From the cell containing the given text, extract its center point as (x, y) coordinate. 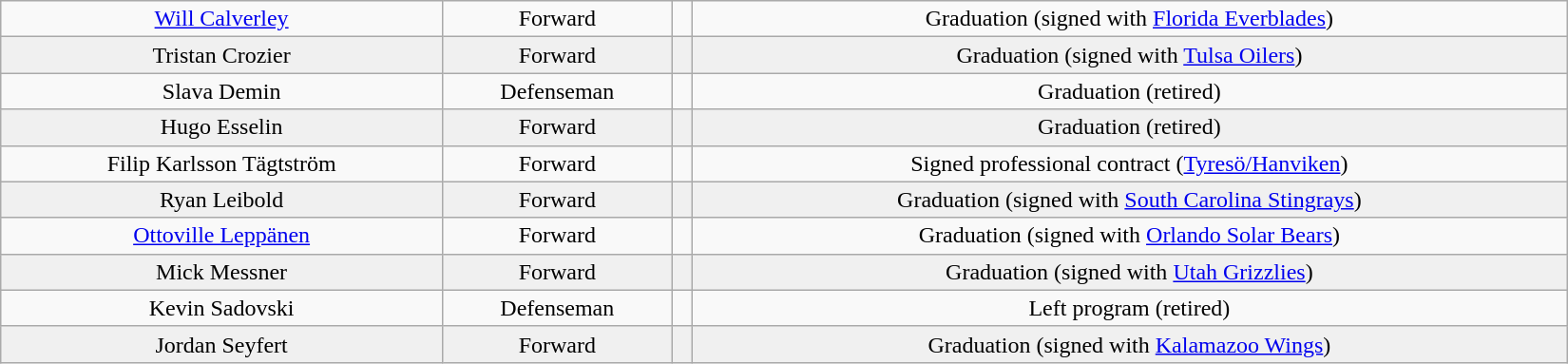
Will Calverley (222, 19)
Mick Messner (222, 272)
Graduation (signed with Tulsa Oilers) (1130, 55)
Tristan Crozier (222, 55)
Kevin Sadovski (222, 308)
Graduation (signed with Florida Everblades) (1130, 19)
Signed professional contract (Tyresö/Hanviken) (1130, 163)
Graduation (signed with Orlando Solar Bears) (1130, 236)
Slava Demin (222, 91)
Left program (retired) (1130, 308)
Graduation (signed with South Carolina Stingrays) (1130, 200)
Graduation (signed with Utah Grizzlies) (1130, 272)
Hugo Esselin (222, 127)
Ottoville Leppänen (222, 236)
Graduation (signed with Kalamazoo Wings) (1130, 344)
Ryan Leibold (222, 200)
Filip Karlsson Tägtström (222, 163)
Jordan Seyfert (222, 344)
